Capture the cell that displays the provided text and extract its (X, Y) central coordinate. 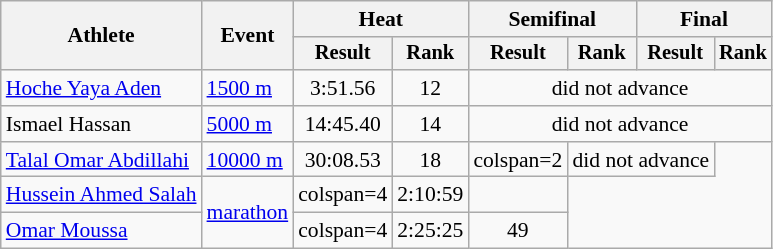
5000 m (248, 124)
marathon (248, 212)
14:45.40 (342, 124)
Hoche Yaya Aden (102, 88)
Athlete (102, 36)
Hussein Ahmed Salah (102, 195)
Final (704, 19)
colspan=2 (518, 160)
18 (430, 160)
Event (248, 36)
Heat (380, 19)
30:08.53 (342, 160)
Talal Omar Abdillahi (102, 160)
12 (430, 88)
14 (430, 124)
Omar Moussa (102, 231)
2:10:59 (430, 195)
49 (518, 231)
Ismael Hassan (102, 124)
10000 m (248, 160)
2:25:25 (430, 231)
1500 m (248, 88)
Semifinal (552, 19)
3:51.56 (342, 88)
